Output the (x, y) coordinate of the center of the cell containing the given text.  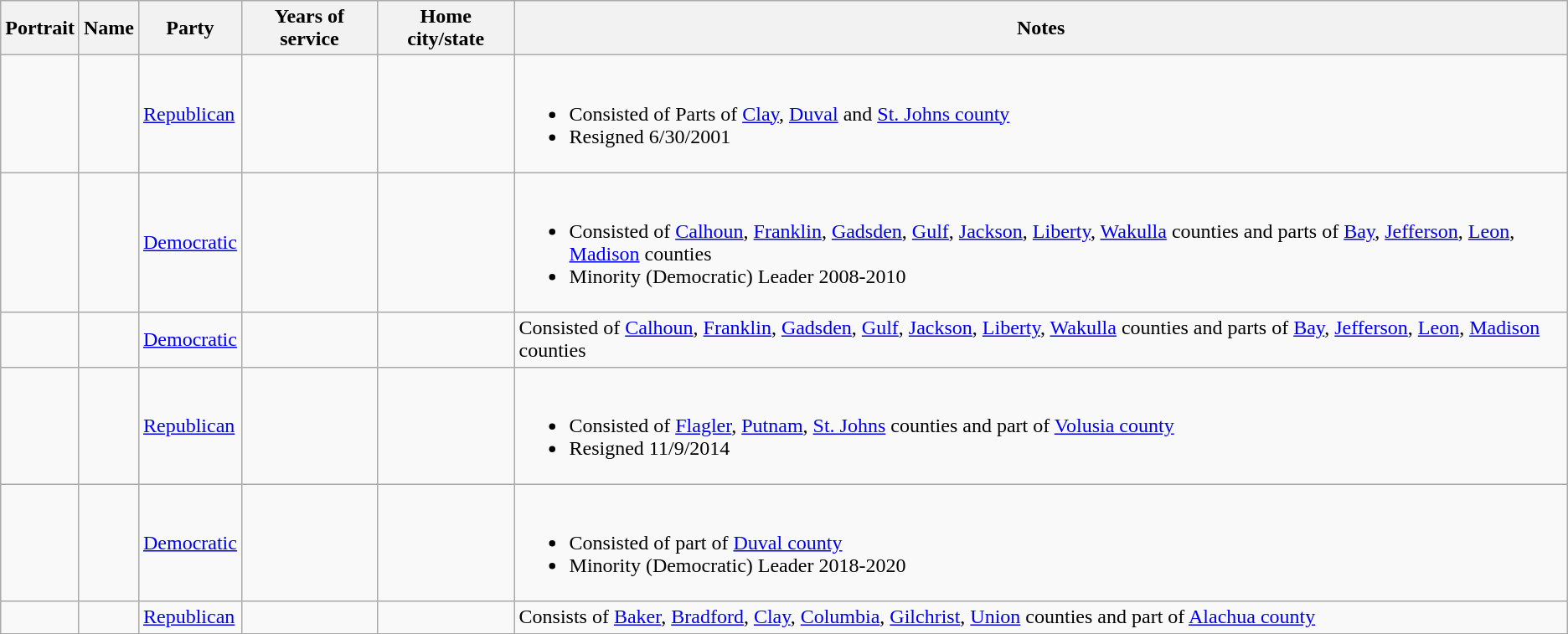
Party (189, 28)
Notes (1040, 28)
Years of service (309, 28)
Consists of Baker, Bradford, Clay, Columbia, Gilchrist, Union counties and part of Alachua county (1040, 617)
Consisted of Calhoun, Franklin, Gadsden, Gulf, Jackson, Liberty, Wakulla counties and parts of Bay, Jefferson, Leon, Madison counties (1040, 340)
Consisted of Parts of Clay, Duval and St. Johns countyResigned 6/30/2001 (1040, 114)
Consisted of Flagler, Putnam, St. Johns counties and part of Volusia countyResigned 11/9/2014 (1040, 425)
Portrait (40, 28)
Name (109, 28)
Consisted of part of Duval countyMinority (Democratic) Leader 2018-2020 (1040, 543)
Home city/state (446, 28)
